Extract the (X, Y) coordinate from the center of the cell holding the provided text.  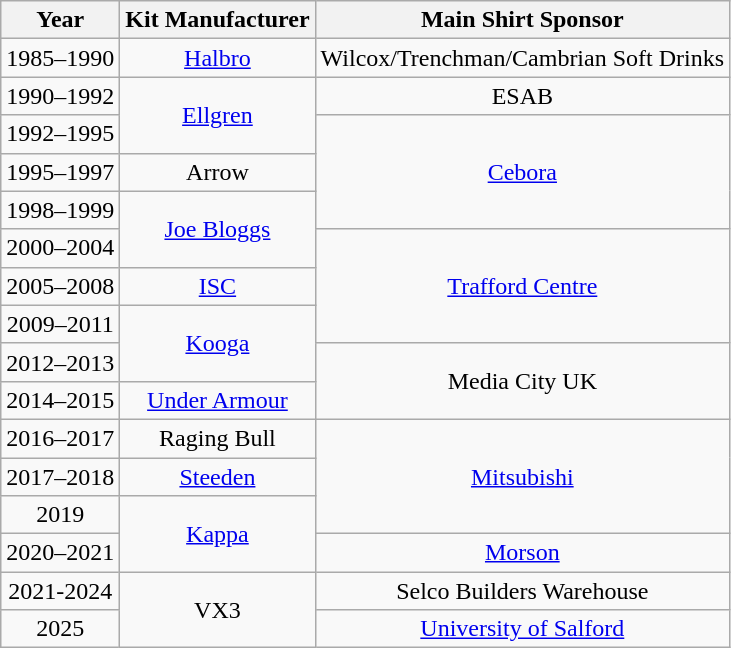
Kooga (218, 343)
Kappa (218, 534)
University of Salford (522, 629)
1995–1997 (60, 172)
1985–1990 (60, 58)
Morson (522, 553)
2019 (60, 515)
2017–2018 (60, 477)
Ellgren (218, 115)
2021-2024 (60, 591)
Raging Bull (218, 438)
ESAB (522, 96)
Steeden (218, 477)
2000–2004 (60, 248)
2025 (60, 629)
2005–2008 (60, 286)
Selco Builders Warehouse (522, 591)
Wilcox/Trenchman/Cambrian Soft Drinks (522, 58)
Year (60, 20)
1990–1992 (60, 96)
Under Armour (218, 400)
2016–2017 (60, 438)
Trafford Centre (522, 286)
2020–2021 (60, 553)
2012–2013 (60, 362)
Mitsubishi (522, 476)
2014–2015 (60, 400)
Kit Manufacturer (218, 20)
1992–1995 (60, 134)
Media City UK (522, 381)
VX3 (218, 610)
Joe Bloggs (218, 229)
Cebora (522, 172)
ISC (218, 286)
1998–1999 (60, 210)
Halbro (218, 58)
Arrow (218, 172)
Main Shirt Sponsor (522, 20)
2009–2011 (60, 324)
